Output the (x, y) coordinate of the center of the cell containing the given text.  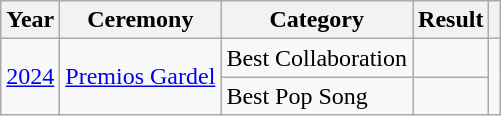
Category (317, 20)
Ceremony (140, 20)
Year (30, 20)
Best Pop Song (317, 96)
Premios Gardel (140, 77)
Result (451, 20)
2024 (30, 77)
Best Collaboration (317, 58)
